Capture the cell that displays the provided text and extract its (x, y) central coordinate. 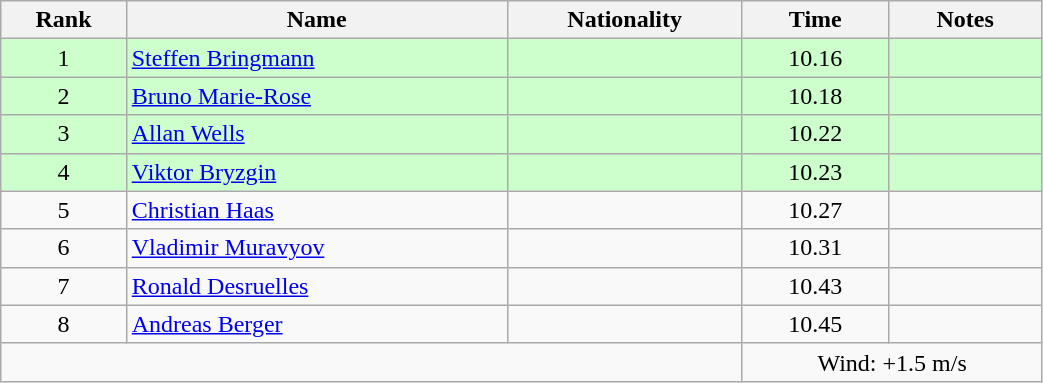
Time (815, 20)
8 (64, 324)
Nationality (624, 20)
Christian Haas (316, 210)
10.18 (815, 96)
10.23 (815, 172)
Andreas Berger (316, 324)
7 (64, 286)
10.22 (815, 134)
Bruno Marie-Rose (316, 96)
4 (64, 172)
Viktor Bryzgin (316, 172)
10.27 (815, 210)
Steffen Bringmann (316, 58)
10.43 (815, 286)
6 (64, 248)
2 (64, 96)
3 (64, 134)
Rank (64, 20)
Notes (965, 20)
Name (316, 20)
10.16 (815, 58)
Vladimir Muravyov (316, 248)
5 (64, 210)
10.45 (815, 324)
Allan Wells (316, 134)
Wind: +1.5 m/s (892, 362)
Ronald Desruelles (316, 286)
10.31 (815, 248)
1 (64, 58)
